Extract the [x, y] coordinate from the center of the cell holding the provided text.  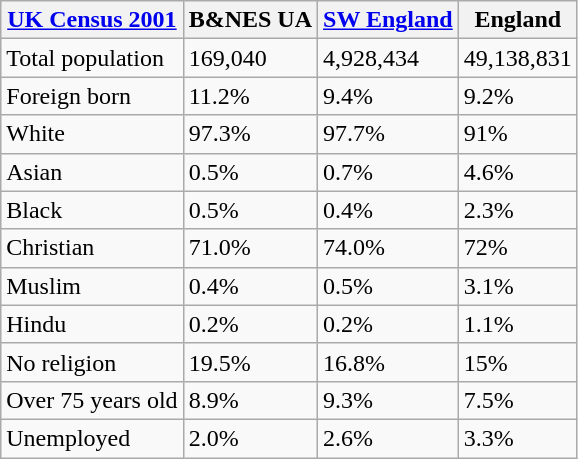
Foreign born [92, 96]
Muslim [92, 286]
White [92, 134]
Asian [92, 172]
4.6% [518, 172]
91% [518, 134]
0.7% [388, 172]
9.3% [388, 400]
9.4% [388, 96]
Total population [92, 58]
16.8% [388, 362]
9.2% [518, 96]
B&NES UA [250, 20]
2.3% [518, 210]
11.2% [250, 96]
4,928,434 [388, 58]
169,040 [250, 58]
72% [518, 248]
8.9% [250, 400]
74.0% [388, 248]
2.0% [250, 438]
49,138,831 [518, 58]
No religion [92, 362]
Christian [92, 248]
England [518, 20]
7.5% [518, 400]
Over 75 years old [92, 400]
Unemployed [92, 438]
3.1% [518, 286]
UK Census 2001 [92, 20]
97.7% [388, 134]
2.6% [388, 438]
19.5% [250, 362]
71.0% [250, 248]
1.1% [518, 324]
SW England [388, 20]
3.3% [518, 438]
97.3% [250, 134]
15% [518, 362]
Hindu [92, 324]
Black [92, 210]
